Output the (x, y) coordinate of the center of the cell containing the given text.  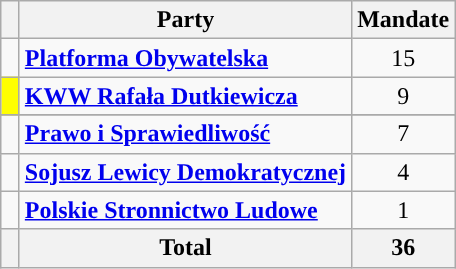
Prawo i Sprawiedliwość (185, 134)
Polskie Stronnictwo Ludowe (185, 210)
9 (404, 96)
Total (185, 248)
36 (404, 248)
Party (185, 20)
15 (404, 58)
4 (404, 172)
7 (404, 134)
1 (404, 210)
KWW Rafała Dutkiewicza (185, 96)
Sojusz Lewicy Demokratycznej (185, 172)
Mandate (404, 20)
Platforma Obywatelska (185, 58)
